Extract the (x, y) coordinate from the center of the cell holding the provided text.  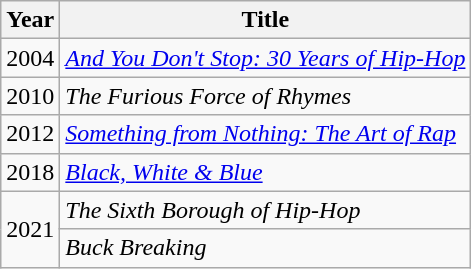
2018 (30, 172)
Title (266, 20)
2012 (30, 134)
Something from Nothing: The Art of Rap (266, 134)
Black, White & Blue (266, 172)
Year (30, 20)
2021 (30, 229)
Buck Breaking (266, 248)
2004 (30, 58)
And You Don't Stop: 30 Years of Hip-Hop (266, 58)
2010 (30, 96)
The Sixth Borough of Hip-Hop (266, 210)
The Furious Force of Rhymes (266, 96)
